Pinpoint the cell where the given text exists, returning its (X, Y) midpoint coordinate. 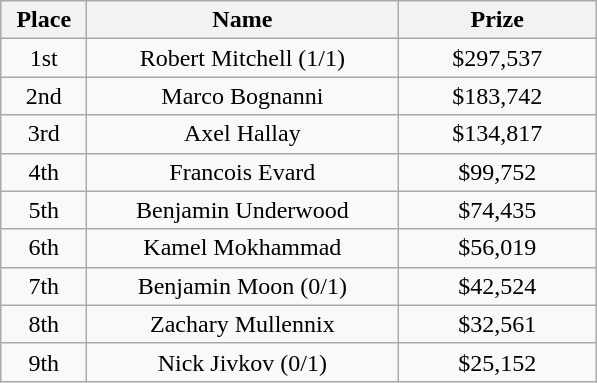
8th (44, 324)
Kamel Mokhammad (242, 248)
9th (44, 362)
Nick Jivkov (0/1) (242, 362)
Place (44, 20)
2nd (44, 96)
Robert Mitchell (1/1) (242, 58)
$99,752 (498, 172)
$297,537 (498, 58)
Marco Bognanni (242, 96)
3rd (44, 134)
$32,561 (498, 324)
Benjamin Underwood (242, 210)
5th (44, 210)
7th (44, 286)
$74,435 (498, 210)
$56,019 (498, 248)
$183,742 (498, 96)
$134,817 (498, 134)
6th (44, 248)
1st (44, 58)
4th (44, 172)
Axel Hallay (242, 134)
Zachary Mullennix (242, 324)
$42,524 (498, 286)
Prize (498, 20)
Name (242, 20)
Francois Evard (242, 172)
$25,152 (498, 362)
Benjamin Moon (0/1) (242, 286)
